Search for the cell housing the specified text and yield its [x, y] center coordinate. 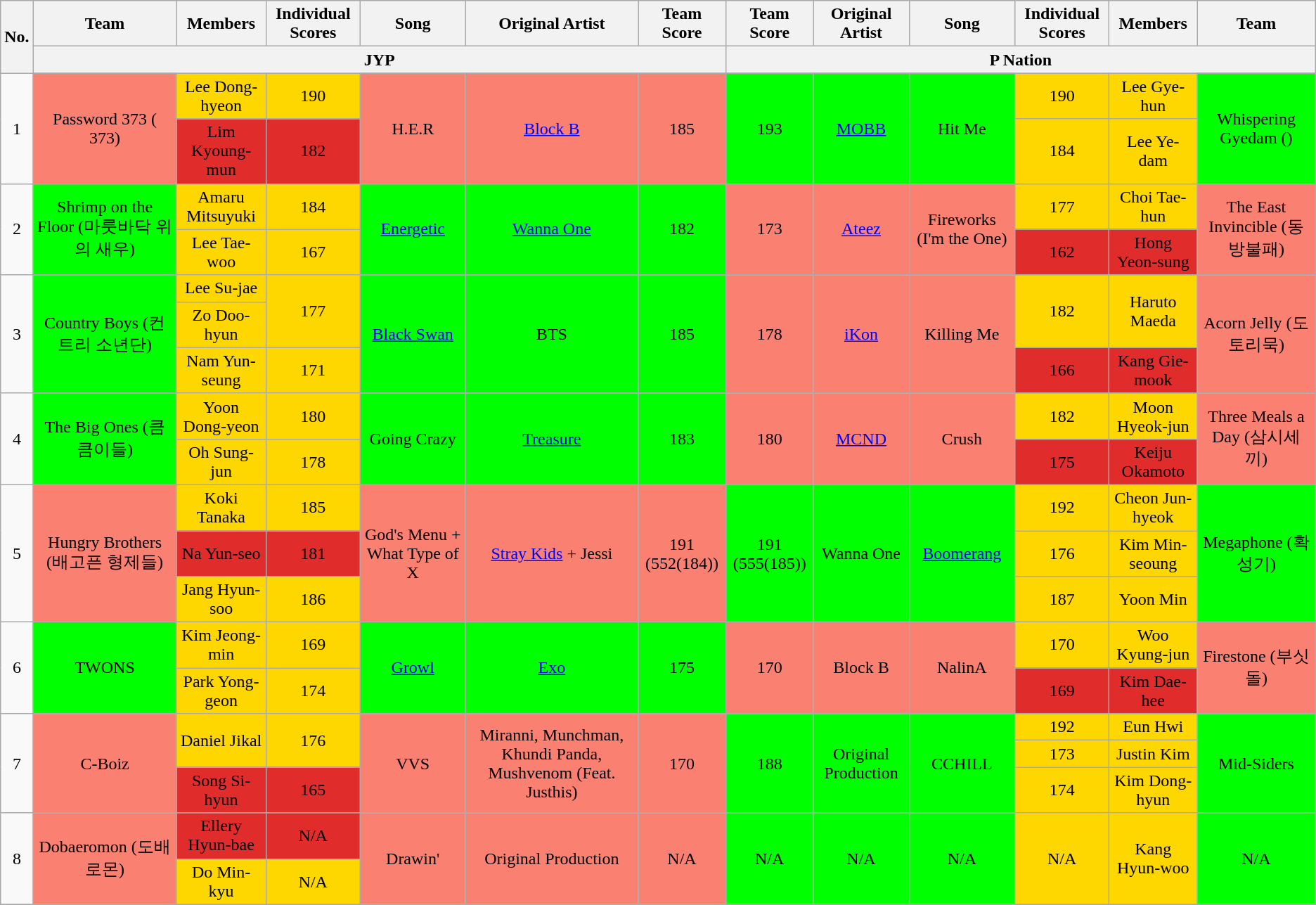
Yoon Dong-yeon [221, 416]
Energetic [413, 229]
Going Crazy [413, 439]
187 [1062, 599]
Mid-Siders [1257, 764]
Hit Me [962, 128]
Kim Jeong-min [221, 646]
Do Min-kyu [221, 882]
BTS [552, 334]
Firestone (부싯돌) [1257, 668]
Amaru Mitsuyuki [221, 207]
Dobaeromon (도배로몬) [105, 859]
Stray Kids + Jessi [552, 553]
188 [769, 764]
191 (555(185)) [769, 553]
P Nation [1021, 60]
Lee Ye-dam [1153, 151]
Three Meals a Day (삼시세끼) [1257, 439]
2 [17, 229]
Daniel Jikal [221, 740]
Haruto Maeda [1153, 311]
4 [17, 439]
Kim Dae-hee [1153, 691]
Ellery Hyun-bae [221, 835]
181 [313, 553]
Acorn Jelly (도토리묵) [1257, 334]
Woo Kyung-jun [1153, 646]
Lee Dong-hyeon [221, 96]
Black Swan [413, 334]
Megaphone (확성기) [1257, 553]
186 [313, 599]
Boomerang [962, 553]
Ateez [861, 229]
Keiju Okamoto [1153, 461]
NalinA [962, 668]
8 [17, 859]
MCND [861, 439]
183 [682, 439]
191 (552(184)) [682, 553]
193 [769, 128]
Song Si-hyun [221, 790]
Killing Me [962, 334]
7 [17, 764]
Koki Tanaka [221, 508]
3 [17, 334]
Lee Gye-hun [1153, 96]
Whispering Gyedam () [1257, 128]
The East Invincible (동방불패) [1257, 229]
Hong Yeon-sung [1153, 252]
Cheon Jun-hyeok [1153, 508]
5 [17, 553]
162 [1062, 252]
Miranni, Munchman, Khundi Panda, Mushvenom (Feat. Justhis) [552, 764]
Password 373 ( 373) [105, 128]
Growl [413, 668]
MOBB [861, 128]
Justin Kim [1153, 754]
6 [17, 668]
1 [17, 128]
God's Menu + What Type of X [413, 553]
Shrimp on the Floor (마룻바닥 위의 새우) [105, 229]
Lee Su-jae [221, 288]
Exo [552, 668]
VVS [413, 764]
Zo Doo-hyun [221, 325]
Eun Hwi [1153, 727]
Na Yun-seo [221, 553]
171 [313, 370]
167 [313, 252]
Park Yong-geon [221, 691]
166 [1062, 370]
Jang Hyun-soo [221, 599]
TWONS [105, 668]
Lee Tae-woo [221, 252]
Kang Hyun-woo [1153, 859]
Choi Tae-hun [1153, 207]
Nam Yun-seung [221, 370]
The Big Ones (큼큼이들) [105, 439]
JYP [380, 60]
Lim Kyoung-mun [221, 151]
Treasure [552, 439]
H.E.R [413, 128]
No. [17, 37]
Drawin' [413, 859]
Crush [962, 439]
iKon [861, 334]
Yoon Min [1153, 599]
Hungry Brothers (배고픈 형제들) [105, 553]
Kim Min-seoung [1153, 553]
Kim Dong-hyun [1153, 790]
Oh Sung-jun [221, 461]
CCHILL [962, 764]
165 [313, 790]
Country Boys (컨트리 소년단) [105, 334]
Kang Gie-mook [1153, 370]
Fireworks (I'm the One) [962, 229]
C-Boiz [105, 764]
Moon Hyeok-jun [1153, 416]
